Identify which cell holds the provided text, then report its [x, y] central coordinate. 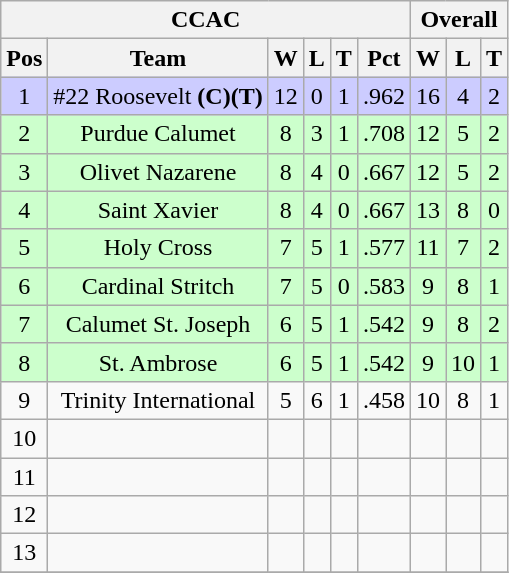
St. Ambrose [158, 362]
.962 [384, 96]
.577 [384, 248]
Saint Xavier [158, 210]
Pos [24, 58]
#22 Roosevelt (C)(T) [158, 96]
.458 [384, 400]
Team [158, 58]
Overall [458, 20]
Holy Cross [158, 248]
CCAC [206, 20]
16 [428, 96]
Purdue Calumet [158, 134]
.583 [384, 286]
Olivet Nazarene [158, 172]
.708 [384, 134]
Trinity International [158, 400]
Pct [384, 58]
Calumet St. Joseph [158, 324]
Cardinal Stritch [158, 286]
